Find where the given text appears and provide that cell's center as [X, Y] coordinate. 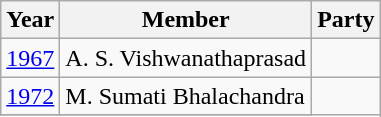
Member [186, 20]
Party [346, 20]
A. S. Vishwanathaprasad [186, 58]
M. Sumati Bhalachandra [186, 96]
Year [30, 20]
1972 [30, 96]
1967 [30, 58]
